Find where the given text appears and provide that cell's center as (X, Y) coordinate. 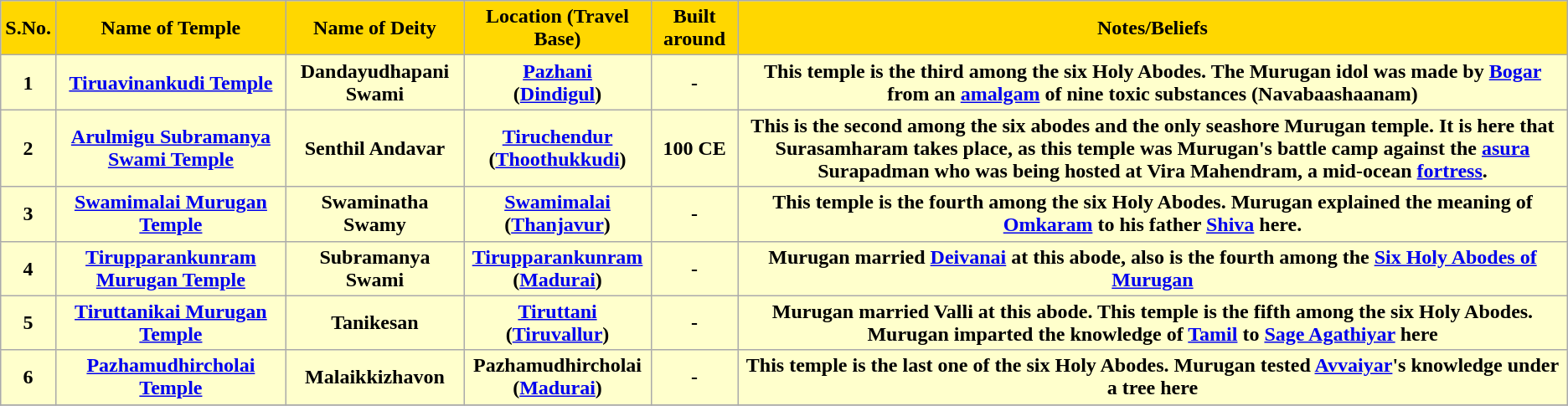
Subramanya Swami (374, 268)
Tirupparankunram(Madurai) (558, 268)
6 (28, 377)
2 (28, 148)
Name of Deity (374, 28)
Swamimalai Murugan Temple (171, 214)
Arulmigu Subramanya Swami Temple (171, 148)
Built around (694, 28)
This temple is the fourth among the six Holy Abodes. Murugan explained the meaning of Omkaram to his father Shiva here. (1153, 214)
This temple is the last one of the six Holy Abodes. Murugan tested Avvaiyar's knowledge under a tree here (1153, 377)
5 (28, 323)
Tiruavinankudi Temple (171, 82)
Swaminatha Swamy (374, 214)
1 (28, 82)
Malaikkizhavon (374, 377)
Tiruttani(Tiruvallur) (558, 323)
Pazhamudhircholai Temple (171, 377)
Tiruchendur(Thoothukkudi) (558, 148)
This temple is the third among the six Holy Abodes. The Murugan idol was made by Bogar from an amalgam of nine toxic substances (Navabaashaanam) (1153, 82)
100 CE (694, 148)
Pazhamudhircholai(Madurai) (558, 377)
Location (Travel Base) (558, 28)
Name of Temple (171, 28)
Tirupparankunram Murugan Temple (171, 268)
Murugan married Deivanai at this abode, also is the fourth among the Six Holy Abodes of Murugan (1153, 268)
Swamimalai(Thanjavur) (558, 214)
Dandayudhapani Swami (374, 82)
Tanikesan (374, 323)
Senthil Andavar (374, 148)
Notes/Beliefs (1153, 28)
3 (28, 214)
S.No. (28, 28)
4 (28, 268)
Tiruttanikai Murugan Temple (171, 323)
Pazhani(Dindigul) (558, 82)
